Pinpoint the cell where the given text exists, returning its [X, Y] midpoint coordinate. 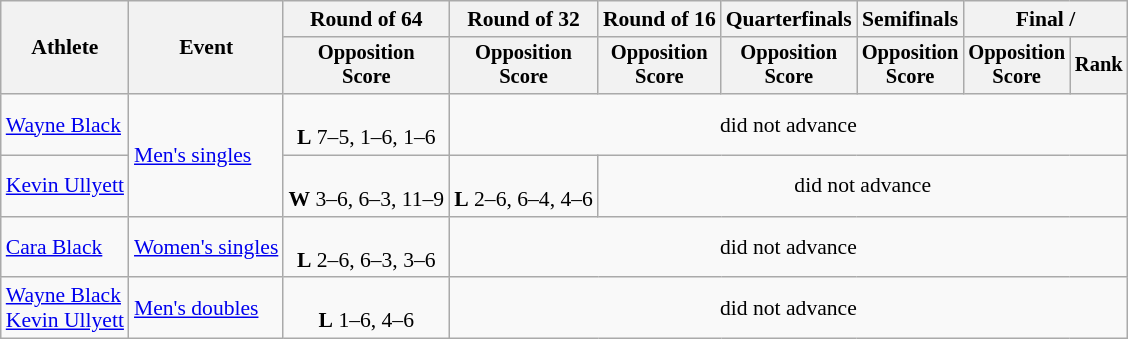
Final / [1045, 19]
L 7–5, 1–6, 1–6 [366, 124]
Wayne Black [65, 124]
W 3–6, 6–3, 11–9 [366, 186]
Quarterfinals [789, 19]
Women's singles [206, 248]
Athlete [65, 48]
L 2–6, 6–3, 3–6 [366, 248]
Wayne BlackKevin Ullyett [65, 308]
Round of 16 [660, 19]
L 1–6, 4–6 [366, 308]
Men's singles [206, 155]
Kevin Ullyett [65, 186]
L 2–6, 6–4, 4–6 [524, 186]
Round of 64 [366, 19]
Men's doubles [206, 308]
Rank [1099, 66]
Cara Black [65, 248]
Round of 32 [524, 19]
Semifinals [910, 19]
Event [206, 48]
